Return the [X, Y] coordinate for the center point of the cell that contains the specified text.  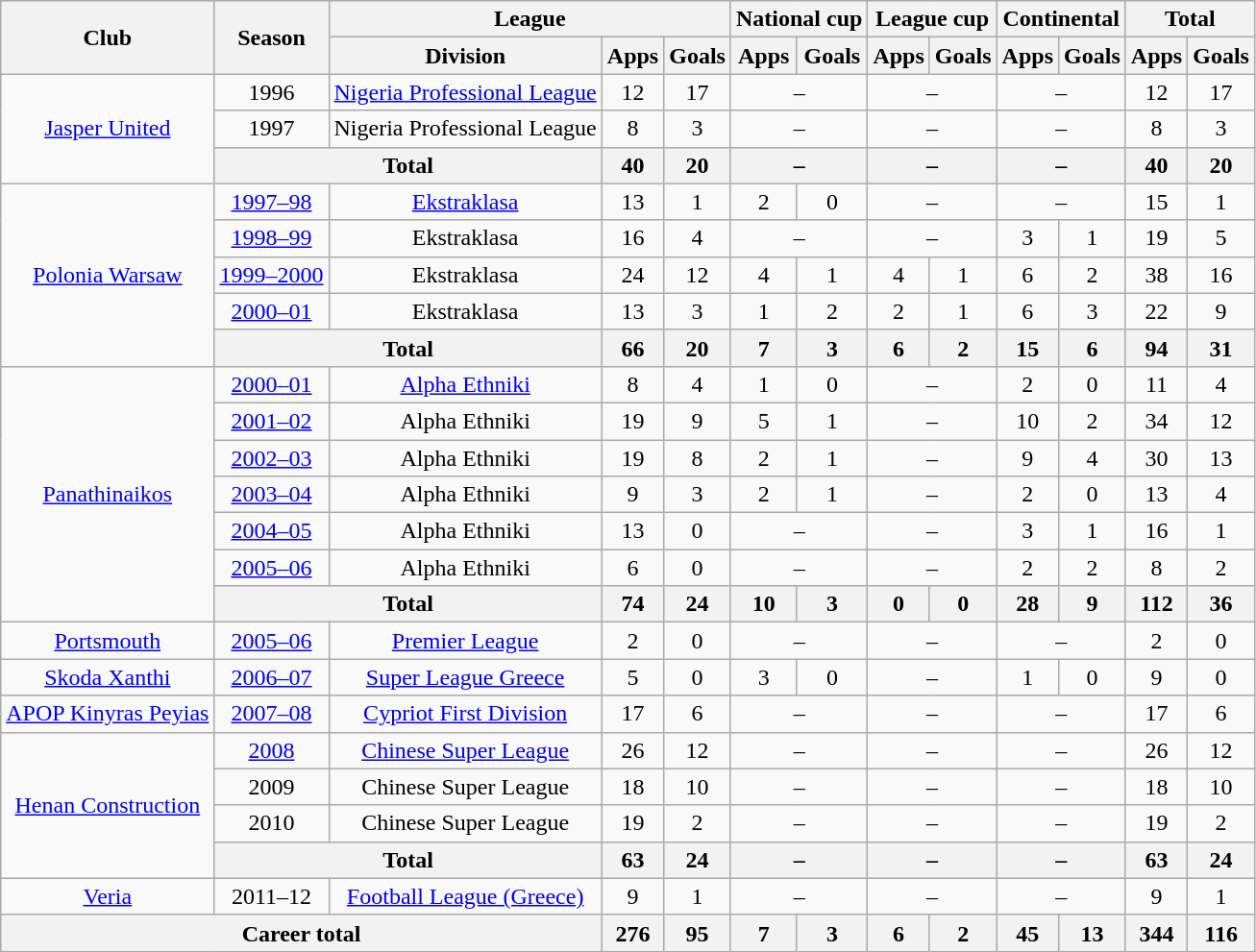
22 [1156, 311]
APOP Kinyras Peyias [108, 714]
2001–02 [271, 421]
Continental [1061, 19]
36 [1221, 604]
2010 [271, 823]
1996 [271, 92]
Jasper United [108, 129]
1997 [271, 129]
38 [1156, 275]
Premier League [465, 641]
2006–07 [271, 677]
1997–98 [271, 202]
11 [1156, 384]
2009 [271, 787]
116 [1221, 933]
Polonia Warsaw [108, 275]
Super League Greece [465, 677]
League cup [932, 19]
2003–04 [271, 495]
Cypriot First Division [465, 714]
League [529, 19]
31 [1221, 348]
112 [1156, 604]
2004–05 [271, 531]
1999–2000 [271, 275]
276 [632, 933]
Panathinaikos [108, 494]
74 [632, 604]
Club [108, 37]
2002–03 [271, 458]
30 [1156, 458]
2007–08 [271, 714]
Henan Construction [108, 805]
Portsmouth [108, 641]
Season [271, 37]
34 [1156, 421]
Division [465, 56]
344 [1156, 933]
National cup [799, 19]
66 [632, 348]
2011–12 [271, 896]
2008 [271, 750]
Football League (Greece) [465, 896]
Skoda Xanthi [108, 677]
1998–99 [271, 238]
95 [698, 933]
45 [1027, 933]
Veria [108, 896]
28 [1027, 604]
94 [1156, 348]
Career total [302, 933]
